Find where the given text appears and provide that cell's center as (X, Y) coordinate. 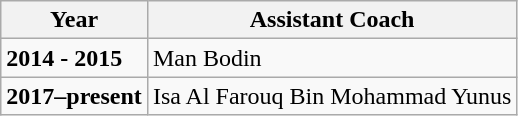
Assistant Coach (332, 20)
2017–present (74, 96)
Isa Al Farouq Bin Mohammad Yunus (332, 96)
2014 - 2015 (74, 58)
Man Bodin (332, 58)
Year (74, 20)
